Output the (X, Y) coordinate of the center of the cell containing the given text.  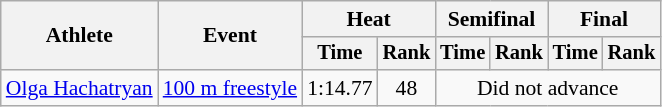
Heat (368, 19)
100 m freestyle (230, 88)
1:14.77 (340, 88)
Event (230, 36)
Final (604, 19)
48 (407, 88)
Olga Hachatryan (80, 88)
Semifinal (491, 19)
Did not advance (548, 88)
Athlete (80, 36)
